Provide the (x, y) coordinate of the cell's center where the given text is located.  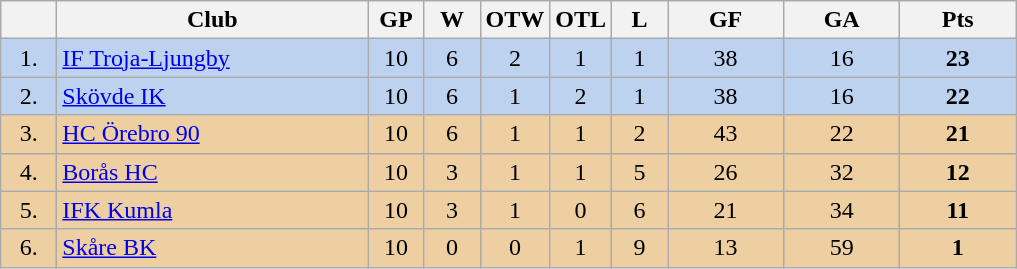
Skåre BK (212, 248)
1. (29, 58)
59 (842, 248)
9 (640, 248)
L (640, 20)
GP (396, 20)
GA (842, 20)
12 (958, 172)
Pts (958, 20)
2. (29, 96)
Skövde IK (212, 96)
23 (958, 58)
W (452, 20)
HC Örebro 90 (212, 134)
11 (958, 210)
3. (29, 134)
43 (726, 134)
OTL (581, 20)
26 (726, 172)
5. (29, 210)
IF Troja-Ljungby (212, 58)
4. (29, 172)
Club (212, 20)
GF (726, 20)
13 (726, 248)
Borås HC (212, 172)
34 (842, 210)
32 (842, 172)
OTW (515, 20)
6. (29, 248)
IFK Kumla (212, 210)
5 (640, 172)
